Capture the cell that displays the provided text and extract its (X, Y) central coordinate. 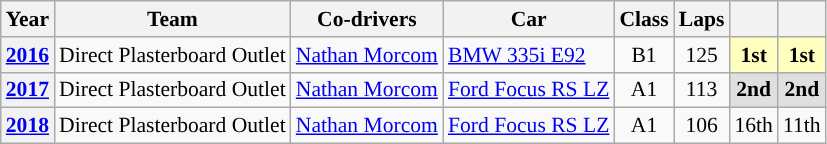
11th (802, 126)
2017 (28, 90)
Car (528, 19)
113 (702, 90)
B1 (644, 55)
125 (702, 55)
106 (702, 126)
Team (172, 19)
Class (644, 19)
Year (28, 19)
Laps (702, 19)
16th (754, 126)
BMW 335i E92 (528, 55)
Co-drivers (367, 19)
2016 (28, 55)
2018 (28, 126)
